Extract the (X, Y) coordinate from the center of the cell holding the provided text.  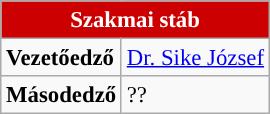
?? (195, 95)
Dr. Sike József (195, 58)
Vezetőedző (62, 58)
Szakmai stáb (136, 20)
Másodedző (62, 95)
